For the text-containing cell, return its midpoint in (x, y) coordinate format. 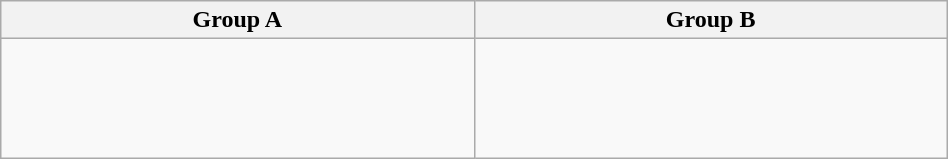
Group A (238, 20)
Group B (710, 20)
